Return the (X, Y) coordinate for the center point of the cell that contains the specified text.  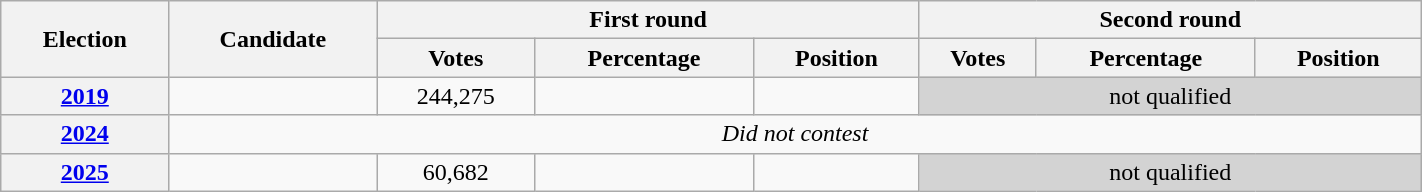
Second round (1170, 20)
First round (648, 20)
2025 (85, 172)
2024 (85, 134)
Candidate (273, 39)
60,682 (456, 172)
Did not contest (795, 134)
2019 (85, 96)
244,275 (456, 96)
Election (85, 39)
